Return the (x, y) coordinate for the center point of the cell that contains the specified text.  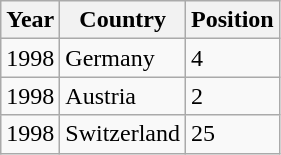
Germany (123, 58)
25 (233, 134)
4 (233, 58)
Year (30, 20)
2 (233, 96)
Switzerland (123, 134)
Position (233, 20)
Country (123, 20)
Austria (123, 96)
